Find where the given text appears and provide that cell's center as [x, y] coordinate. 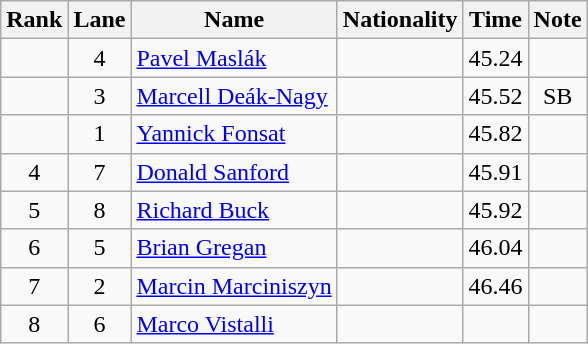
Lane [100, 20]
Richard Buck [234, 210]
Brian Gregan [234, 248]
45.91 [496, 172]
45.52 [496, 96]
45.24 [496, 58]
Nationality [400, 20]
Rank [34, 20]
Time [496, 20]
46.04 [496, 248]
Marcell Deák-Nagy [234, 96]
46.46 [496, 286]
Note [558, 20]
1 [100, 134]
Name [234, 20]
45.92 [496, 210]
45.82 [496, 134]
Marco Vistalli [234, 324]
3 [100, 96]
SB [558, 96]
Pavel Maslák [234, 58]
Yannick Fonsat [234, 134]
2 [100, 286]
Marcin Marciniszyn [234, 286]
Donald Sanford [234, 172]
